From the cell containing the given text, extract its center point as [x, y] coordinate. 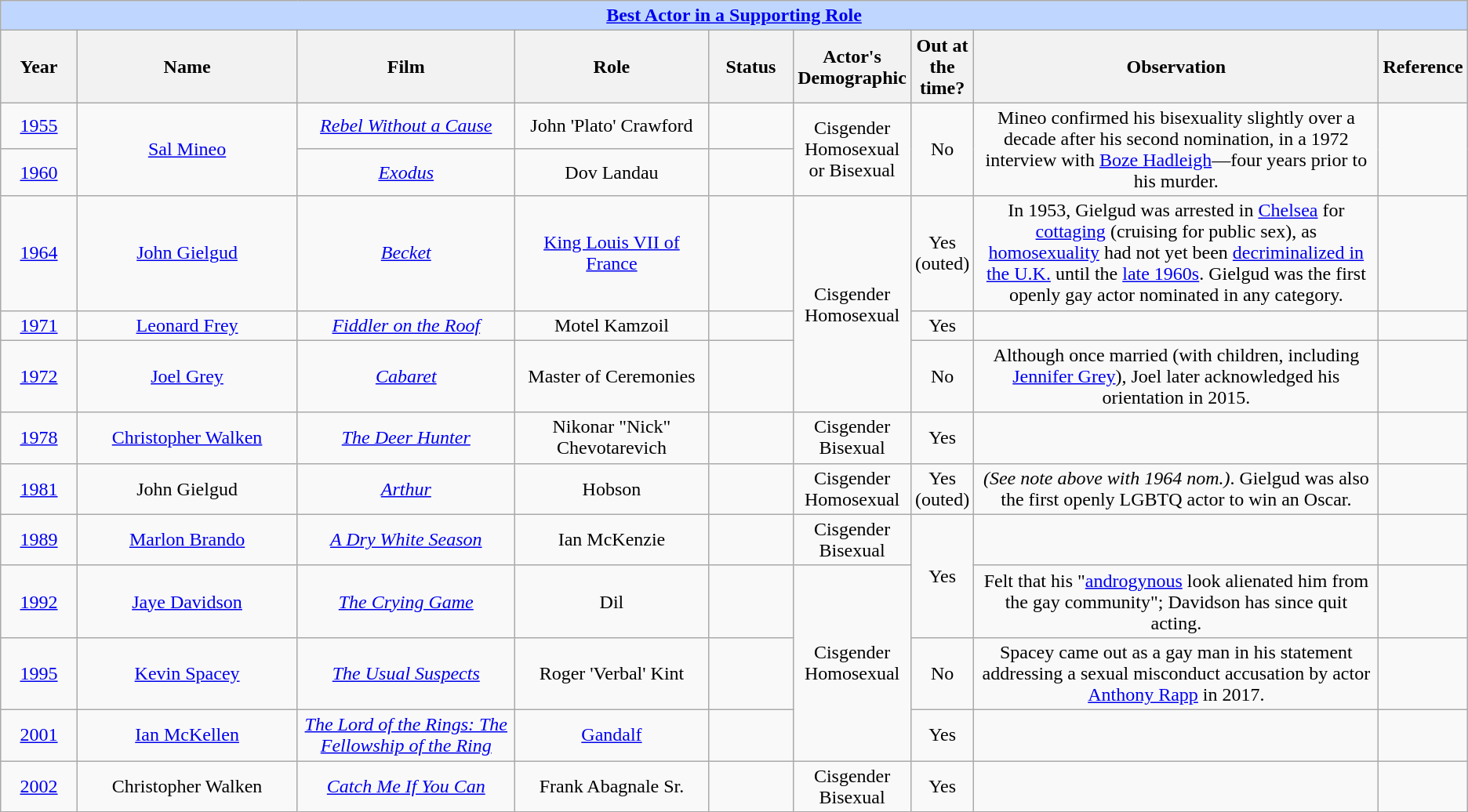
Becket [406, 253]
Rebel Without a Cause [406, 126]
Observation [1176, 67]
1981 [39, 489]
1964 [39, 253]
Catch Me If You Can [406, 785]
1955 [39, 126]
Nikonar "Nick" Chevotarevich [612, 437]
Out at the time? [942, 67]
Leonard Frey [187, 325]
Although once married (with children, including Jennifer Grey), Joel later acknowledged his orientation in 2015. [1176, 376]
Spacey came out as a gay man in his statement addressing a sexual misconduct accusation by actor Anthony Rapp in 2017. [1176, 673]
1992 [39, 601]
Actor's Demographic [852, 67]
Exodus [406, 172]
Motel Kamzoil [612, 325]
Felt that his "androgynous look alienated him from the gay community"; Davidson has since quit acting. [1176, 601]
Name [187, 67]
Fiddler on the Roof [406, 325]
1971 [39, 325]
Sal Mineo [187, 149]
Kevin Spacey [187, 673]
1989 [39, 539]
Role [612, 67]
1972 [39, 376]
The Usual Suspects [406, 673]
Roger 'Verbal' Kint [612, 673]
Joel Grey [187, 376]
1960 [39, 172]
The Lord of the Rings: The Fellowship of the Ring [406, 735]
Year [39, 67]
Dov Landau [612, 172]
1978 [39, 437]
1995 [39, 673]
Ian McKellen [187, 735]
Best Actor in a Supporting Role [734, 16]
Gandalf [612, 735]
Cisgender Homosexual or Bisexual [852, 149]
Hobson [612, 489]
Master of Ceremonies [612, 376]
Status [750, 67]
2002 [39, 785]
Frank Abagnale Sr. [612, 785]
2001 [39, 735]
A Dry White Season [406, 539]
Reference [1423, 67]
Ian McKenzie [612, 539]
John 'Plato' Crawford [612, 126]
Arthur [406, 489]
Cabaret [406, 376]
King Louis VII of France [612, 253]
Jaye Davidson [187, 601]
The Deer Hunter [406, 437]
(See note above with 1964 nom.). Gielgud was also the first openly LGBTQ actor to win an Oscar. [1176, 489]
Dil [612, 601]
Film [406, 67]
The Crying Game [406, 601]
Marlon Brando [187, 539]
